Scan for the cell matching the given text and deliver its [x, y] coordinate at center. 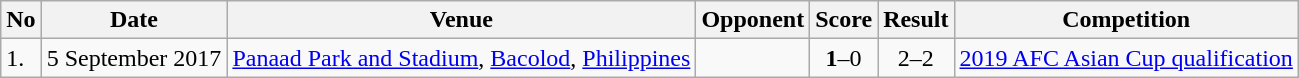
Opponent [753, 20]
1. [21, 58]
1–0 [844, 58]
Result [916, 20]
Competition [1126, 20]
2019 AFC Asian Cup qualification [1126, 58]
2–2 [916, 58]
No [21, 20]
5 September 2017 [134, 58]
Venue [462, 20]
Panaad Park and Stadium, Bacolod, Philippines [462, 58]
Date [134, 20]
Score [844, 20]
